Scan for the cell matching the given text and deliver its [x, y] coordinate at center. 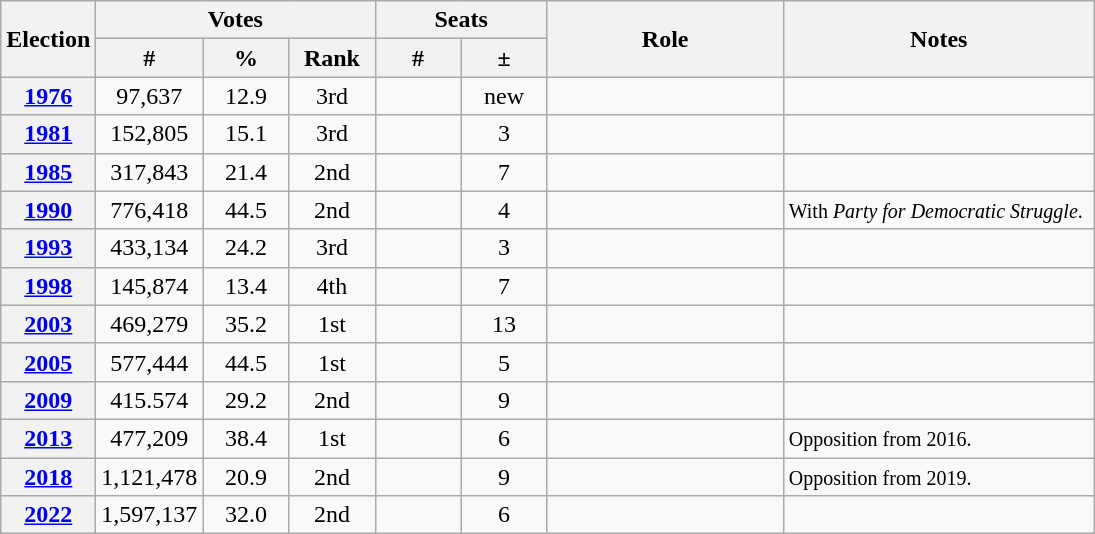
Role [665, 39]
1990 [48, 210]
577,444 [150, 362]
97,637 [150, 96]
24.2 [246, 248]
With Party for Democratic Struggle. [938, 210]
Rank [332, 58]
12.9 [246, 96]
415.574 [150, 400]
Seats [461, 20]
433,134 [150, 248]
4 [504, 210]
317,843 [150, 172]
1985 [48, 172]
2022 [48, 515]
21.4 [246, 172]
32.0 [246, 515]
469,279 [150, 324]
1981 [48, 134]
2003 [48, 324]
29.2 [246, 400]
% [246, 58]
Notes [938, 39]
776,418 [150, 210]
35.2 [246, 324]
1998 [48, 286]
± [504, 58]
15.1 [246, 134]
Opposition from 2016. [938, 438]
145,874 [150, 286]
Opposition from 2019. [938, 477]
Election [48, 39]
1993 [48, 248]
2018 [48, 477]
4th [332, 286]
1,121,478 [150, 477]
20.9 [246, 477]
2005 [48, 362]
2013 [48, 438]
5 [504, 362]
1976 [48, 96]
38.4 [246, 438]
477,209 [150, 438]
2009 [48, 400]
13.4 [246, 286]
new [504, 96]
Votes [236, 20]
1,597,137 [150, 515]
13 [504, 324]
152,805 [150, 134]
